Search for the cell housing the specified text and yield its (X, Y) center coordinate. 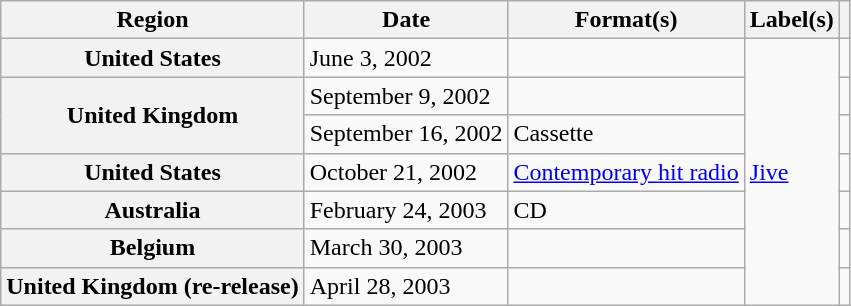
February 24, 2003 (406, 210)
September 16, 2002 (406, 134)
October 21, 2002 (406, 172)
United Kingdom (152, 115)
Region (152, 20)
Cassette (626, 134)
April 28, 2003 (406, 286)
Australia (152, 210)
Contemporary hit radio (626, 172)
June 3, 2002 (406, 58)
September 9, 2002 (406, 96)
Format(s) (626, 20)
Date (406, 20)
Jive (792, 172)
March 30, 2003 (406, 248)
Belgium (152, 248)
Label(s) (792, 20)
United Kingdom (re-release) (152, 286)
CD (626, 210)
